Provide the [x, y] coordinate of the cell's center where the given text is located.  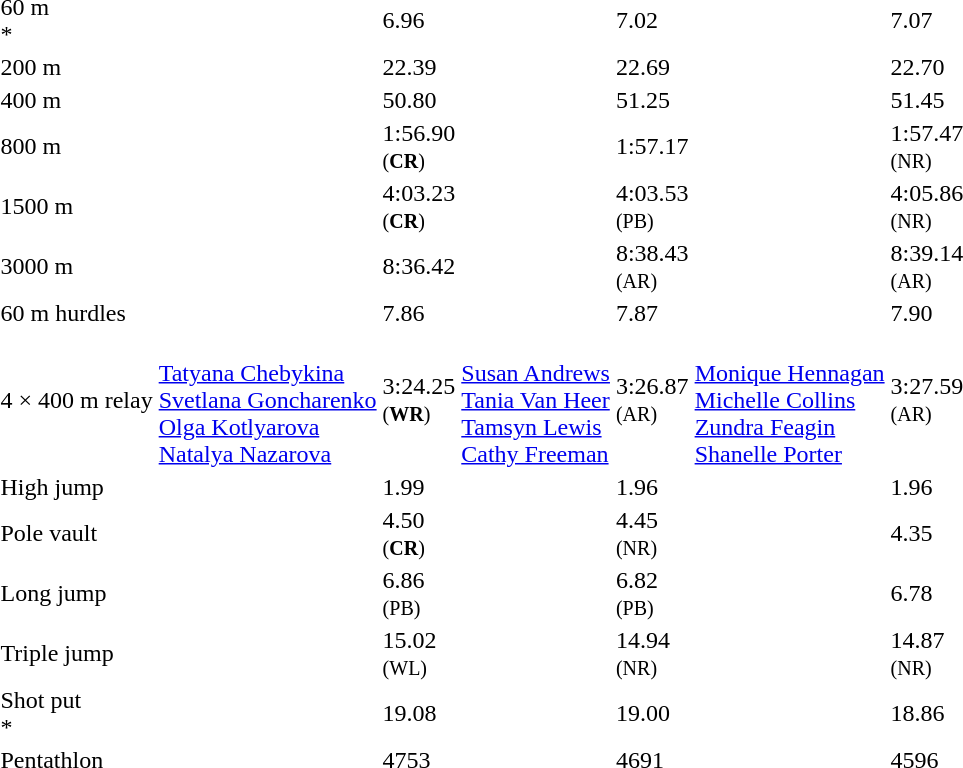
15.02(WL) [419, 654]
4.50(CR) [419, 534]
8:36.42 [419, 266]
4:03.23(CR) [419, 206]
14.94(NR) [652, 654]
3:24.25(WR) [419, 400]
3:26.87(AR) [652, 400]
4:03.53(PB) [652, 206]
1.99 [419, 487]
Susan AndrewsTania Van HeerTamsyn LewisCathy Freeman [536, 400]
19.00 [652, 714]
8:38.43(AR) [652, 266]
1:57.17 [652, 146]
22.39 [419, 67]
4.45(NR) [652, 534]
6.86(PB) [419, 594]
1.96 [652, 487]
50.80 [419, 100]
7.87 [652, 313]
51.25 [652, 100]
Monique HennaganMichelle CollinsZundra FeaginShanelle Porter [790, 400]
6.82(PB) [652, 594]
Tatyana ChebykinaSvetlana GoncharenkoOlga KotlyarovaNatalya Nazarova [268, 400]
22.69 [652, 67]
1:56.90(CR) [419, 146]
7.86 [419, 313]
19.08 [419, 714]
